Identify which cell holds the provided text, then report its [x, y] central coordinate. 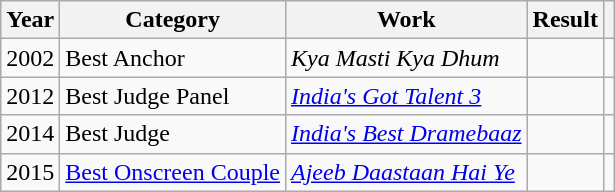
2012 [30, 96]
Work [406, 20]
Best Judge Panel [173, 96]
Best Judge [173, 134]
Best Onscreen Couple [173, 172]
India's Best Dramebaaz [406, 134]
Ajeeb Daastaan Hai Ye [406, 172]
2014 [30, 134]
2015 [30, 172]
India's Got Talent 3 [406, 96]
2002 [30, 58]
Year [30, 20]
Category [173, 20]
Best Anchor [173, 58]
Kya Masti Kya Dhum [406, 58]
Result [565, 20]
